Determine the [x, y] coordinate at the center of the cell enclosing the given text.  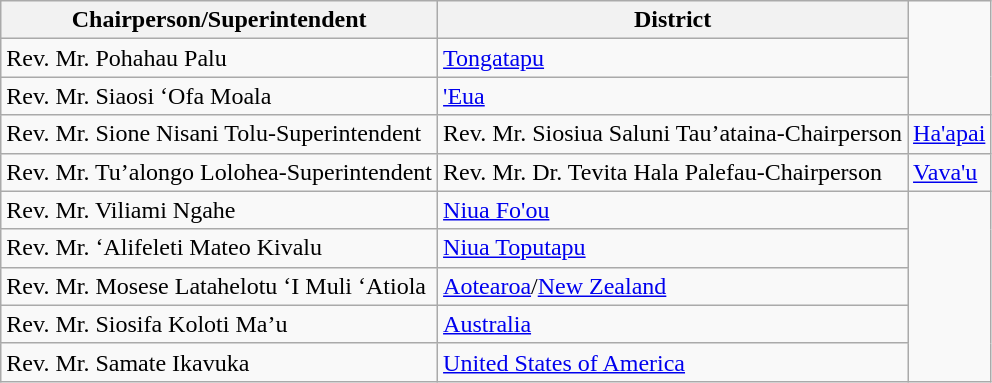
Australia [673, 324]
Rev. Mr. Dr. Tevita Hala Palefau-Chairperson [673, 172]
Niua Toputapu [673, 248]
Rev. Mr. Tu’alongo Lolohea-Superintendent [220, 172]
Rev. Mr. Viliami Ngahe [220, 210]
Aotearoa/New Zealand [673, 286]
Rev. Mr. Samate Ikavuka [220, 362]
Tongatapu [673, 58]
Rev. Mr. Pohahau Palu [220, 58]
Vava'u [950, 172]
Chairperson/Superintendent [220, 20]
Rev. Mr. ‘Alifeleti Mateo Kivalu [220, 248]
Rev. Mr. Siosiua Saluni Tau’ataina-Chairperson [673, 134]
Niua Fo'ou [673, 210]
Rev. Mr. Siaosi ‘Ofa Moala [220, 96]
District [673, 20]
Rev. Mr. Siosifa Koloti Ma’u [220, 324]
Rev. Mr. Sione Nisani Tolu-Superintendent [220, 134]
'Eua [673, 96]
United States of America [673, 362]
Rev. Mr. Mosese Latahelotu ‘I Muli ‘Atiola [220, 286]
Ha'apai [950, 134]
